Provide the [X, Y] coordinate of the cell's center where the given text is located.  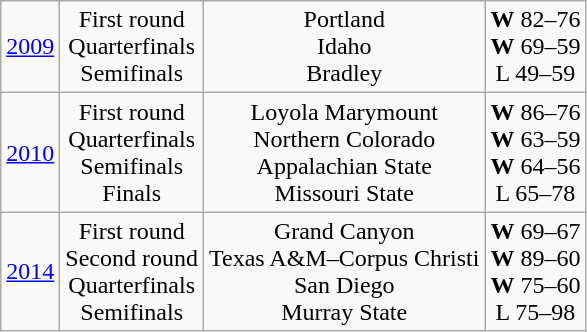
2010 [30, 152]
W 69–67W 89–60W 75–60L 75–98 [536, 272]
W 86–76W 63–59W 64–56L 65–78 [536, 152]
W 82–76W 69–59L 49–59 [536, 47]
Grand CanyonTexas A&M–Corpus ChristiSan DiegoMurray State [344, 272]
2009 [30, 47]
First roundSecond roundQuarterfinalsSemifinals [132, 272]
First roundQuarterfinalsSemifinalsFinals [132, 152]
PortlandIdahoBradley [344, 47]
2014 [30, 272]
Loyola MarymountNorthern ColoradoAppalachian StateMissouri State [344, 152]
First roundQuarterfinalsSemifinals [132, 47]
